Return [x, y] of the center of cell containing provided text 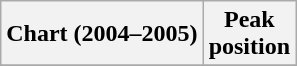
Peakposition [249, 34]
Chart (2004–2005) [102, 34]
